Detect which cell encompasses the target text, then output its [X, Y] center coordinate. 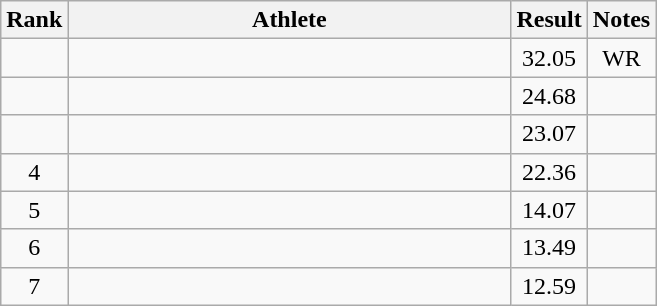
13.49 [549, 248]
WR [621, 58]
12.59 [549, 286]
4 [34, 172]
6 [34, 248]
Notes [621, 20]
7 [34, 286]
22.36 [549, 172]
Athlete [290, 20]
Rank [34, 20]
23.07 [549, 134]
24.68 [549, 96]
Result [549, 20]
14.07 [549, 210]
5 [34, 210]
32.05 [549, 58]
